Return (x, y) of the center of cell containing provided text 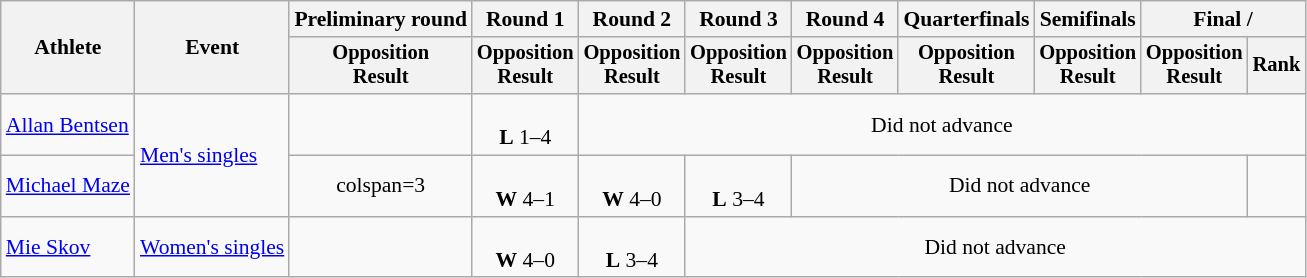
Final / (1223, 19)
Semifinals (1088, 19)
Quarterfinals (966, 19)
Round 3 (738, 19)
Mie Skov (68, 248)
Allan Bentsen (68, 124)
Round 1 (526, 19)
colspan=3 (380, 186)
Round 4 (846, 19)
L 1–4 (526, 124)
Women's singles (212, 248)
Men's singles (212, 155)
Michael Maze (68, 186)
W 4–1 (526, 186)
Event (212, 48)
Round 2 (632, 19)
Preliminary round (380, 19)
Athlete (68, 48)
Rank (1277, 66)
